Return [X, Y] of the center of cell containing provided text 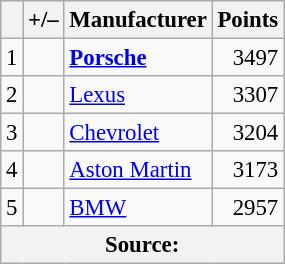
Aston Martin [138, 170]
Source: [142, 245]
4 [12, 170]
3173 [248, 170]
+/– [44, 20]
BMW [138, 208]
3 [12, 133]
Chevrolet [138, 133]
2957 [248, 208]
2 [12, 95]
3204 [248, 133]
5 [12, 208]
1 [12, 58]
3307 [248, 95]
3497 [248, 58]
Porsche [138, 58]
Lexus [138, 95]
Manufacturer [138, 20]
Points [248, 20]
